Search for the cell housing the specified text and yield its [x, y] center coordinate. 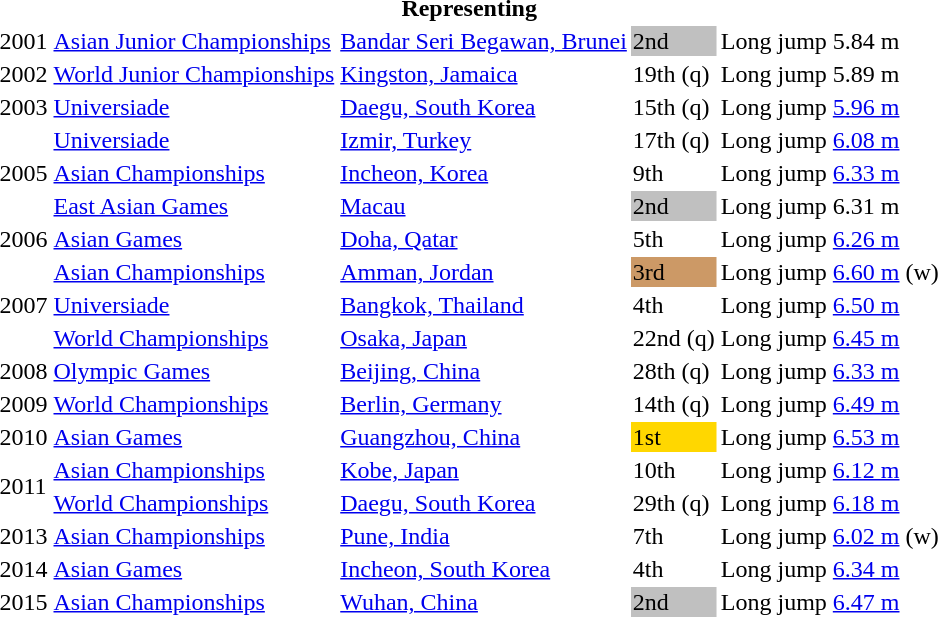
29th (q) [674, 503]
Bangkok, Thailand [484, 305]
Osaka, Japan [484, 338]
1st [674, 437]
22nd (q) [674, 338]
Guangzhou, China [484, 437]
7th [674, 536]
Asian Junior Championships [194, 41]
10th [674, 470]
Doha, Qatar [484, 239]
Incheon, Korea [484, 173]
Izmir, Turkey [484, 140]
Beijing, China [484, 371]
Incheon, South Korea [484, 569]
East Asian Games [194, 206]
Wuhan, China [484, 602]
Macau [484, 206]
Kobe, Japan [484, 470]
World Junior Championships [194, 74]
15th (q) [674, 107]
19th (q) [674, 74]
Kingston, Jamaica [484, 74]
14th (q) [674, 404]
3rd [674, 272]
28th (q) [674, 371]
Pune, India [484, 536]
Berlin, Germany [484, 404]
Olympic Games [194, 371]
Bandar Seri Begawan, Brunei [484, 41]
5th [674, 239]
Amman, Jordan [484, 272]
17th (q) [674, 140]
9th [674, 173]
